Locate the cell with the specified text and output its [X, Y] center coordinate. 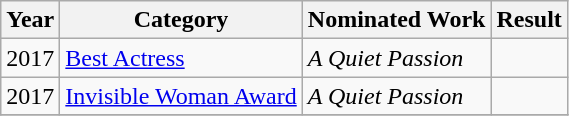
Result [529, 20]
Best Actress [181, 58]
Nominated Work [396, 20]
Category [181, 20]
Invisible Woman Award [181, 96]
Year [30, 20]
